Determine the (x, y) coordinate at the center of the cell enclosing the given text.  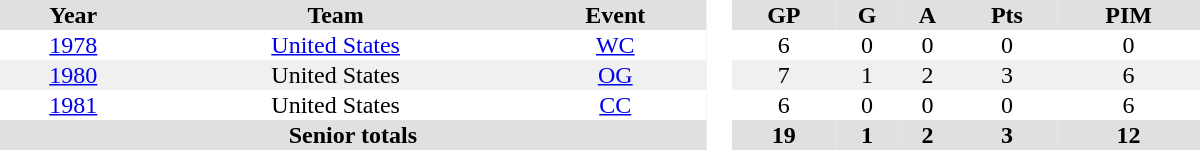
GP (784, 15)
Event (616, 15)
Year (74, 15)
1981 (74, 105)
Pts (1008, 15)
12 (1128, 135)
19 (784, 135)
WC (616, 45)
1980 (74, 75)
Senior totals (353, 135)
PIM (1128, 15)
1978 (74, 45)
A (927, 15)
CC (616, 105)
G (867, 15)
OG (616, 75)
Team (336, 15)
7 (784, 75)
